Return the [x, y] coordinate for the center point of the cell that contains the specified text.  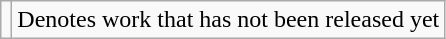
Denotes work that has not been released yet [228, 20]
